Output the [X, Y] coordinate of the center of the cell containing the given text.  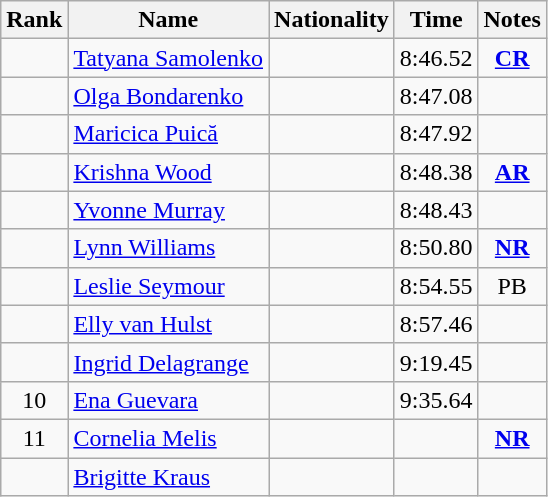
8:48.38 [436, 172]
9:35.64 [436, 400]
8:47.08 [436, 96]
Time [436, 20]
11 [34, 438]
8:50.80 [436, 248]
Olga Bondarenko [168, 96]
Notes [512, 20]
Name [168, 20]
CR [512, 58]
Cornelia Melis [168, 438]
Yvonne Murray [168, 210]
8:57.46 [436, 324]
8:48.43 [436, 210]
8:54.55 [436, 286]
Leslie Seymour [168, 286]
Brigitte Kraus [168, 477]
8:47.92 [436, 134]
8:46.52 [436, 58]
10 [34, 400]
Lynn Williams [168, 248]
Ena Guevara [168, 400]
Elly van Hulst [168, 324]
PB [512, 286]
Maricica Puică [168, 134]
Nationality [332, 20]
Krishna Wood [168, 172]
AR [512, 172]
9:19.45 [436, 362]
Tatyana Samolenko [168, 58]
Rank [34, 20]
Ingrid Delagrange [168, 362]
